Capture the cell that displays the provided text and extract its [x, y] central coordinate. 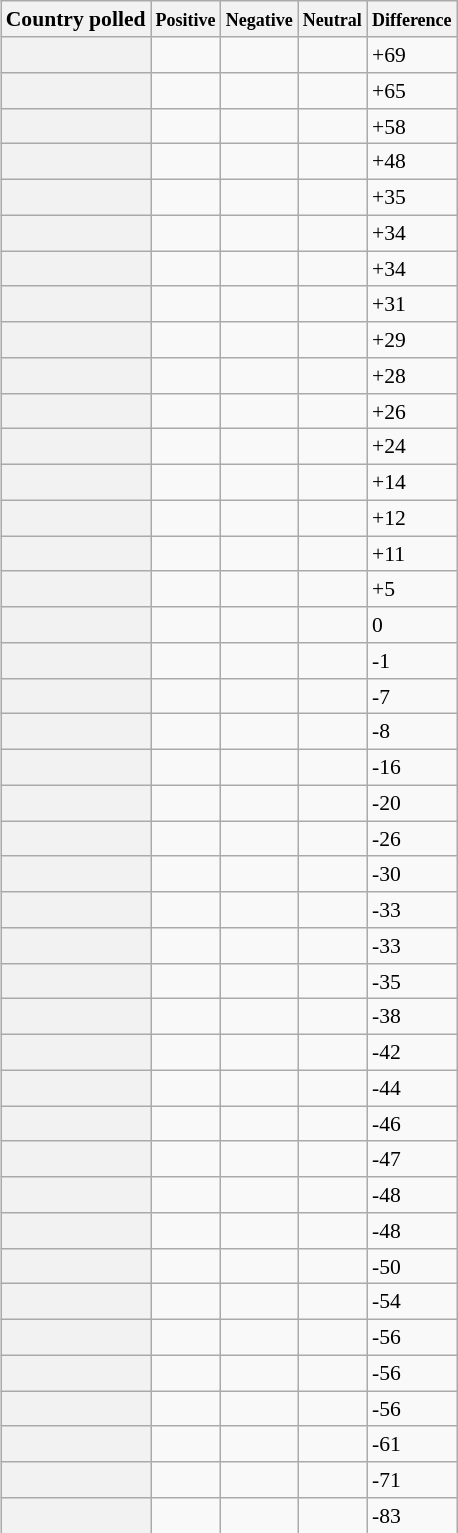
-7 [412, 696]
+11 [412, 554]
+31 [412, 304]
-54 [412, 1302]
+69 [412, 55]
-71 [412, 1480]
-38 [412, 1017]
+58 [412, 126]
Positive [186, 19]
+35 [412, 197]
+48 [412, 162]
+29 [412, 340]
+26 [412, 411]
-61 [412, 1444]
-47 [412, 1159]
0 [412, 625]
-1 [412, 661]
+5 [412, 589]
-35 [412, 981]
Difference [412, 19]
Negative [260, 19]
+24 [412, 447]
-26 [412, 839]
Neutral [332, 19]
-50 [412, 1266]
+14 [412, 482]
-8 [412, 732]
-30 [412, 874]
-42 [412, 1052]
Country polled [76, 19]
-46 [412, 1124]
-44 [412, 1088]
-16 [412, 767]
+12 [412, 518]
+28 [412, 376]
-20 [412, 803]
+65 [412, 91]
